Detect which cell encompasses the target text, then output its [X, Y] center coordinate. 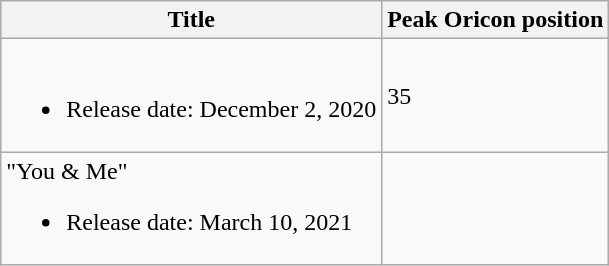
35 [496, 96]
Peak Oricon position [496, 20]
Release date: December 2, 2020 [192, 96]
"You & Me"Release date: March 10, 2021 [192, 208]
Title [192, 20]
